Identify which cell holds the provided text, then report its (X, Y) central coordinate. 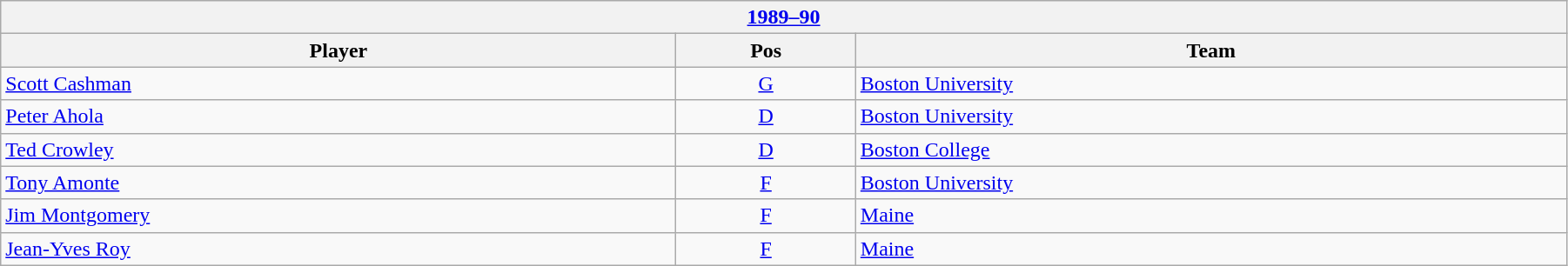
1989–90 (784, 17)
Pos (766, 50)
Peter Ahola (338, 116)
Boston College (1211, 150)
Team (1211, 50)
Ted Crowley (338, 150)
Jim Montgomery (338, 216)
Tony Amonte (338, 183)
Scott Cashman (338, 83)
Jean-Yves Roy (338, 249)
G (766, 83)
Player (338, 50)
